From the cell containing the given text, extract its center point as (X, Y) coordinate. 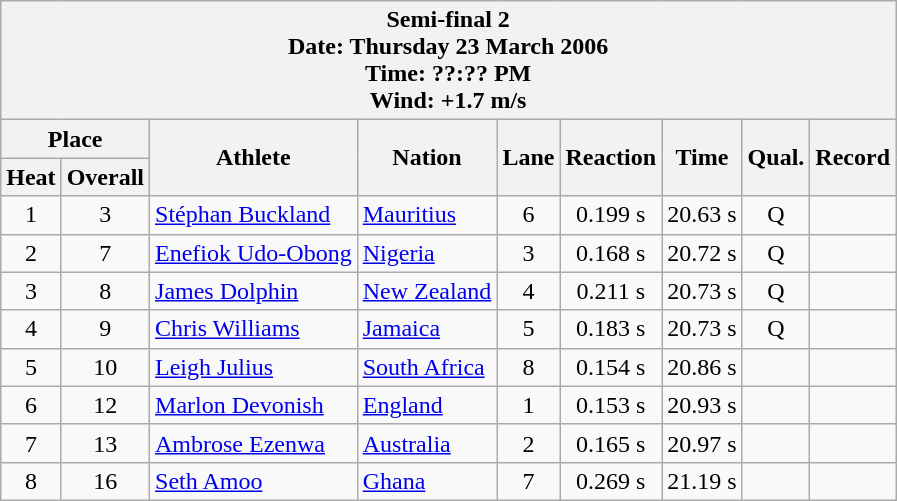
20.93 s (702, 405)
0.211 s (611, 291)
13 (105, 443)
21.19 s (702, 481)
Nation (427, 158)
Marlon Devonish (254, 405)
0.199 s (611, 215)
Heat (31, 177)
12 (105, 405)
Overall (105, 177)
0.183 s (611, 329)
20.63 s (702, 215)
Jamaica (427, 329)
10 (105, 367)
16 (105, 481)
Semi-final 2 Date: Thursday 23 March 2006 Time: ??:?? PM Wind: +1.7 m/s (448, 60)
Lane (528, 158)
9 (105, 329)
Nigeria (427, 253)
Reaction (611, 158)
Place (76, 139)
Ambrose Ezenwa (254, 443)
20.72 s (702, 253)
0.168 s (611, 253)
0.269 s (611, 481)
Australia (427, 443)
Ghana (427, 481)
England (427, 405)
James Dolphin (254, 291)
Enefiok Udo-Obong (254, 253)
20.97 s (702, 443)
New Zealand (427, 291)
0.153 s (611, 405)
Chris Williams (254, 329)
0.165 s (611, 443)
Seth Amoo (254, 481)
Leigh Julius (254, 367)
Time (702, 158)
Mauritius (427, 215)
Athlete (254, 158)
20.86 s (702, 367)
South Africa (427, 367)
Stéphan Buckland (254, 215)
Record (853, 158)
Qual. (776, 158)
0.154 s (611, 367)
